Scan for the cell matching the given text and deliver its [x, y] coordinate at center. 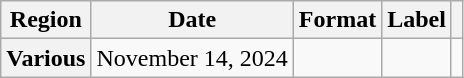
Label [417, 20]
Region [46, 20]
November 14, 2024 [192, 58]
Date [192, 20]
Format [337, 20]
Various [46, 58]
